From the cell containing the given text, extract its center point as (X, Y) coordinate. 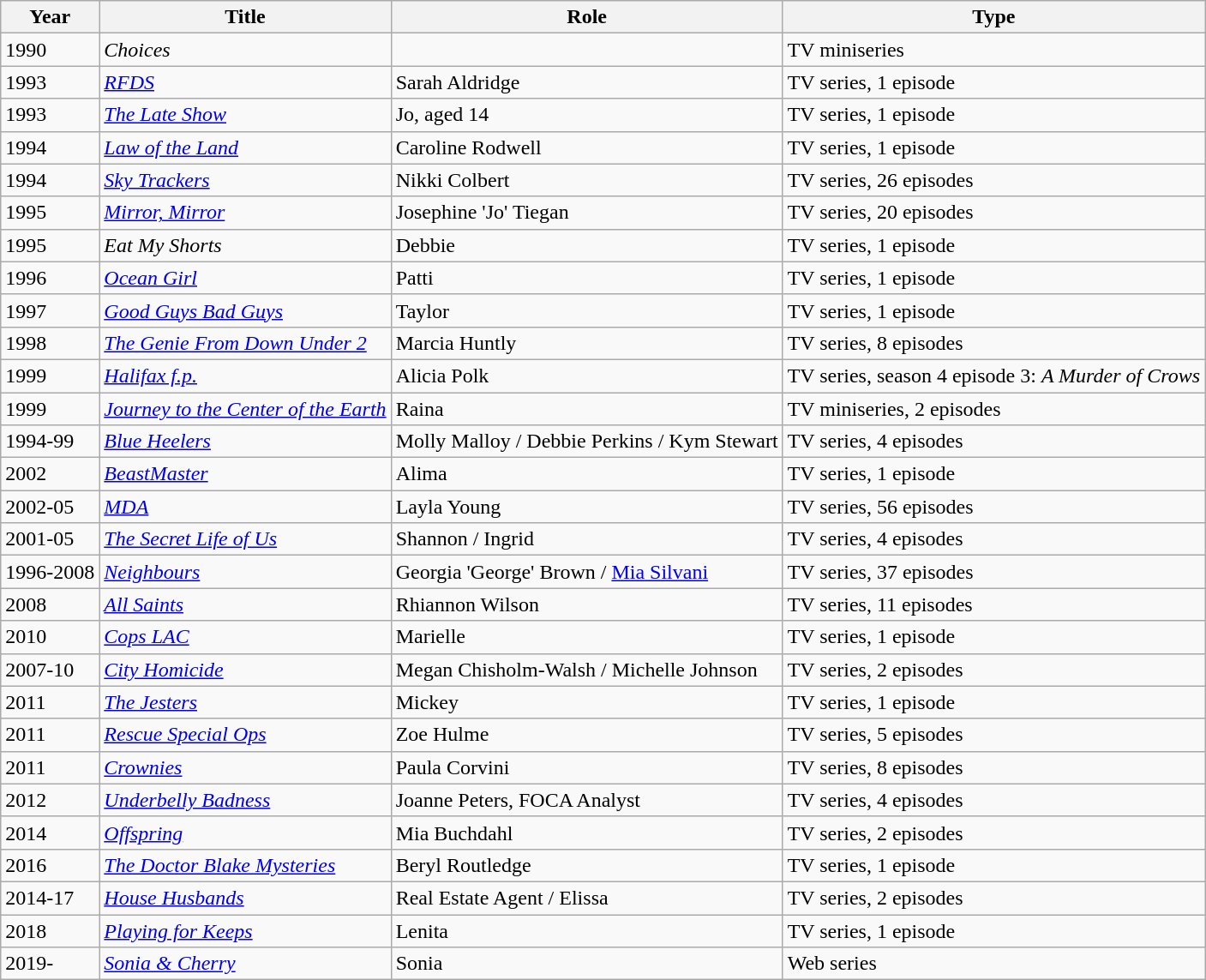
2016 (50, 865)
Eat My Shorts (245, 245)
2007-10 (50, 670)
RFDS (245, 82)
Blue Heelers (245, 442)
Offspring (245, 833)
Joanne Peters, FOCA Analyst (586, 800)
TV miniseries (993, 50)
Marielle (586, 637)
1997 (50, 310)
TV series, 11 episodes (993, 604)
Rescue Special Ops (245, 735)
Journey to the Center of the Earth (245, 409)
Alima (586, 474)
The Doctor Blake Mysteries (245, 865)
Good Guys Bad Guys (245, 310)
Nikki Colbert (586, 180)
Mia Buchdahl (586, 833)
Ocean Girl (245, 278)
Jo, aged 14 (586, 115)
1996 (50, 278)
2012 (50, 800)
2010 (50, 637)
2008 (50, 604)
Law of the Land (245, 147)
Paula Corvini (586, 767)
TV series, 37 episodes (993, 572)
2014 (50, 833)
Title (245, 17)
1990 (50, 50)
1998 (50, 343)
Josephine 'Jo' Tiegan (586, 213)
TV series, 56 episodes (993, 507)
Patti (586, 278)
Raina (586, 409)
2018 (50, 930)
Zoe Hulme (586, 735)
All Saints (245, 604)
2002 (50, 474)
Alicia Polk (586, 376)
Caroline Rodwell (586, 147)
1994-99 (50, 442)
Crownies (245, 767)
Rhiannon Wilson (586, 604)
Shannon / Ingrid (586, 539)
Molly Malloy / Debbie Perkins / Kym Stewart (586, 442)
Halifax f.p. (245, 376)
TV series, 26 episodes (993, 180)
Real Estate Agent / Elissa (586, 898)
Neighbours (245, 572)
Mirror, Mirror (245, 213)
The Secret Life of Us (245, 539)
Mickey (586, 702)
2002-05 (50, 507)
Debbie (586, 245)
Type (993, 17)
City Homicide (245, 670)
The Late Show (245, 115)
TV series, 20 episodes (993, 213)
Playing for Keeps (245, 930)
Choices (245, 50)
BeastMaster (245, 474)
Layla Young (586, 507)
House Husbands (245, 898)
Marcia Huntly (586, 343)
The Jesters (245, 702)
Lenita (586, 930)
MDA (245, 507)
Georgia 'George' Brown / Mia Silvani (586, 572)
2001-05 (50, 539)
2014-17 (50, 898)
Year (50, 17)
Cops LAC (245, 637)
TV miniseries, 2 episodes (993, 409)
TV series, 5 episodes (993, 735)
Underbelly Badness (245, 800)
The Genie From Down Under 2 (245, 343)
2019- (50, 964)
Megan Chisholm-Walsh / Michelle Johnson (586, 670)
Sonia (586, 964)
Web series (993, 964)
Beryl Routledge (586, 865)
TV series, season 4 episode 3: A Murder of Crows (993, 376)
Sonia & Cherry (245, 964)
1996-2008 (50, 572)
Sarah Aldridge (586, 82)
Taylor (586, 310)
Role (586, 17)
Sky Trackers (245, 180)
